For the text-containing cell, return its midpoint in (X, Y) coordinate format. 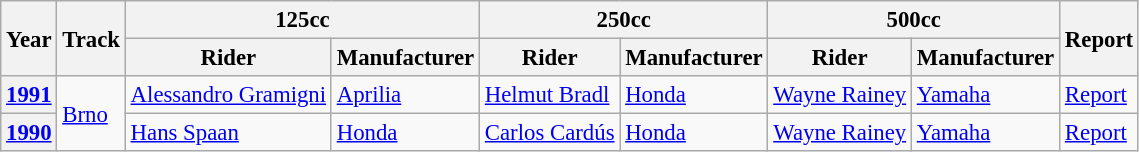
1990 (29, 133)
Brno (91, 114)
Aprilia (405, 95)
Alessandro Gramigni (228, 95)
Year (29, 38)
250cc (624, 20)
Track (91, 38)
125cc (302, 20)
Hans Spaan (228, 133)
Helmut Bradl (550, 95)
Carlos Cardús (550, 133)
500cc (914, 20)
1991 (29, 95)
